Detect which cell encompasses the target text, then output its (x, y) center coordinate. 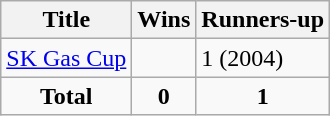
Runners-up (263, 20)
Title (66, 20)
0 (164, 96)
SK Gas Cup (66, 58)
Total (66, 96)
1 (2004) (263, 58)
1 (263, 96)
Wins (164, 20)
